Return the [X, Y] coordinate for the center point of the cell that contains the specified text.  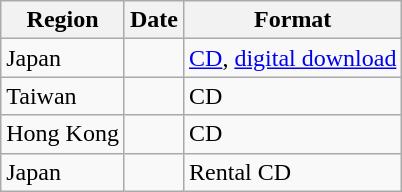
Region [63, 20]
Hong Kong [63, 134]
CD, digital download [293, 58]
Taiwan [63, 96]
Format [293, 20]
Date [154, 20]
Rental CD [293, 172]
